Return the (X, Y) coordinate for the center point of the cell that contains the specified text.  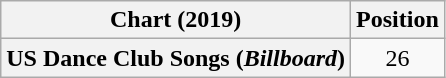
US Dance Club Songs (Billboard) (176, 58)
26 (398, 58)
Chart (2019) (176, 20)
Position (398, 20)
